Find where the given text appears and provide that cell's center as [X, Y] coordinate. 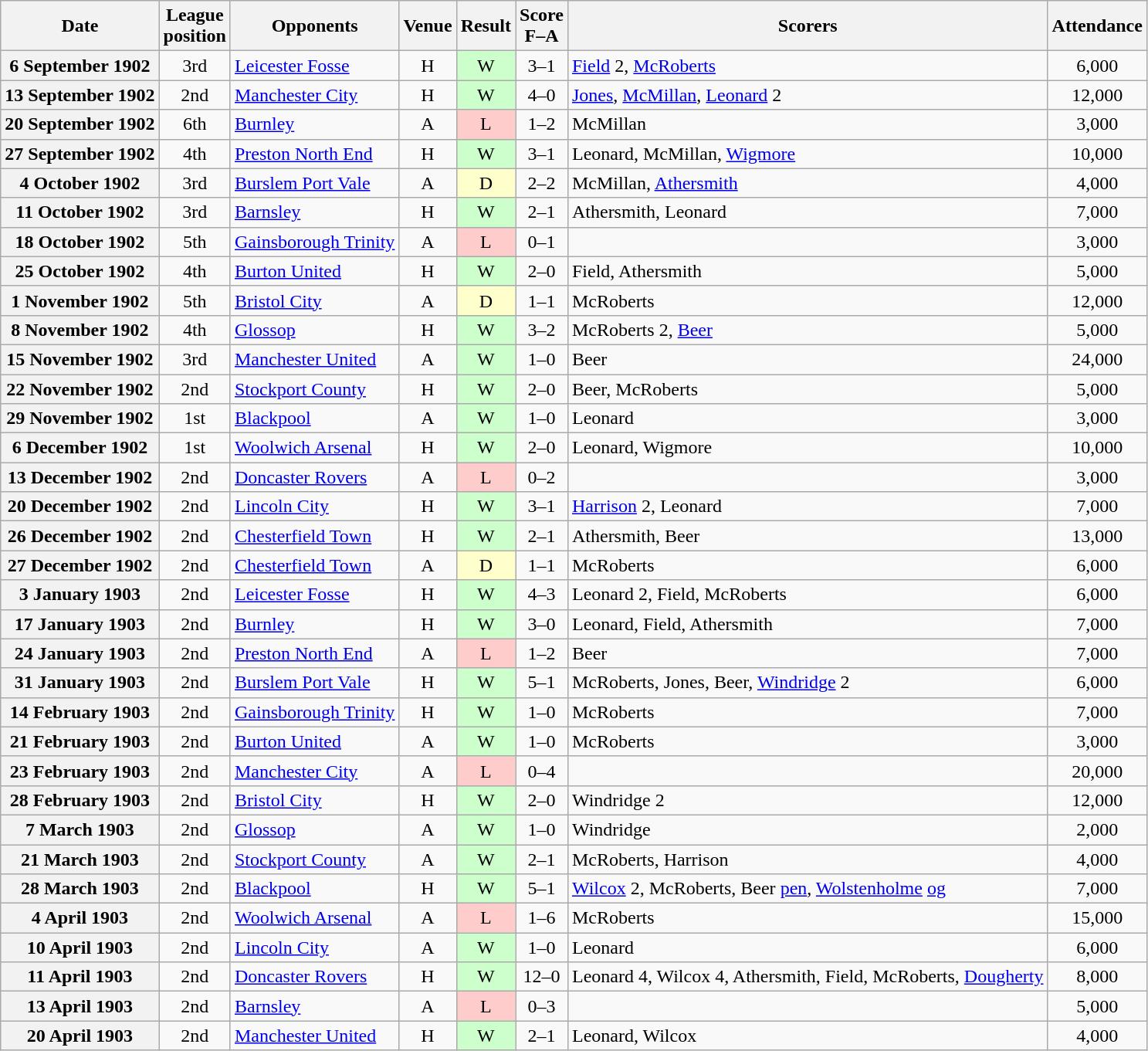
Harrison 2, Leonard [808, 507]
4 October 1902 [80, 183]
0–4 [542, 771]
McRoberts, Harrison [808, 859]
6 December 1902 [80, 448]
Athersmith, Leonard [808, 212]
29 November 1902 [80, 419]
Field, Athersmith [808, 271]
15,000 [1097, 918]
25 October 1902 [80, 271]
Jones, McMillan, Leonard 2 [808, 95]
Leagueposition [195, 26]
24,000 [1097, 359]
6 September 1902 [80, 66]
14 February 1903 [80, 712]
McMillan [808, 124]
1–6 [542, 918]
26 December 1902 [80, 536]
Leonard, McMillan, Wigmore [808, 154]
0–1 [542, 242]
15 November 1902 [80, 359]
Date [80, 26]
13 December 1902 [80, 477]
Attendance [1097, 26]
0–3 [542, 1006]
McMillan, Athersmith [808, 183]
4–3 [542, 595]
20,000 [1097, 771]
Field 2, McRoberts [808, 66]
8,000 [1097, 977]
28 February 1903 [80, 800]
Windridge [808, 829]
4–0 [542, 95]
Result [486, 26]
18 October 1902 [80, 242]
McRoberts 2, Beer [808, 330]
21 February 1903 [80, 741]
3–0 [542, 624]
Wilcox 2, McRoberts, Beer pen, Wolstenholme og [808, 889]
3 January 1903 [80, 595]
20 December 1902 [80, 507]
2–2 [542, 183]
6th [195, 124]
11 October 1902 [80, 212]
Opponents [314, 26]
28 March 1903 [80, 889]
11 April 1903 [80, 977]
Leonard 4, Wilcox 4, Athersmith, Field, McRoberts, Dougherty [808, 977]
12–0 [542, 977]
13 September 1902 [80, 95]
0–2 [542, 477]
22 November 1902 [80, 388]
Athersmith, Beer [808, 536]
Venue [428, 26]
27 December 1902 [80, 565]
Leonard 2, Field, McRoberts [808, 595]
24 January 1903 [80, 653]
2,000 [1097, 829]
17 January 1903 [80, 624]
Leonard, Wilcox [808, 1036]
23 February 1903 [80, 771]
31 January 1903 [80, 683]
27 September 1902 [80, 154]
21 March 1903 [80, 859]
ScoreF–A [542, 26]
Windridge 2 [808, 800]
McRoberts, Jones, Beer, Windridge 2 [808, 683]
20 April 1903 [80, 1036]
4 April 1903 [80, 918]
Beer, McRoberts [808, 388]
Scorers [808, 26]
13,000 [1097, 536]
20 September 1902 [80, 124]
10 April 1903 [80, 948]
Leonard, Field, Athersmith [808, 624]
13 April 1903 [80, 1006]
8 November 1902 [80, 330]
3–2 [542, 330]
Leonard, Wigmore [808, 448]
1 November 1902 [80, 300]
7 March 1903 [80, 829]
